Detect which cell encompasses the target text, then output its (x, y) center coordinate. 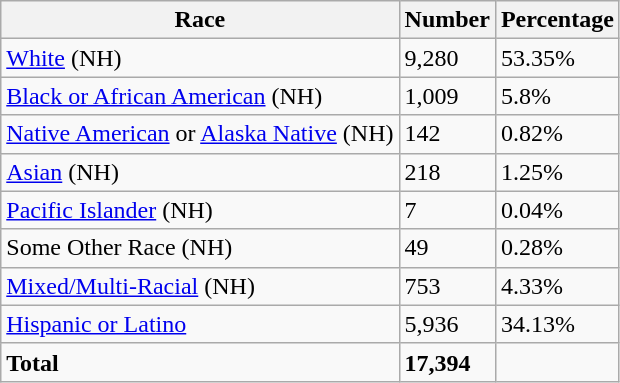
5.8% (557, 96)
Some Other Race (NH) (200, 248)
Race (200, 20)
White (NH) (200, 58)
0.28% (557, 248)
Hispanic or Latino (200, 324)
49 (447, 248)
Mixed/Multi-Racial (NH) (200, 286)
0.82% (557, 134)
0.04% (557, 210)
Number (447, 20)
9,280 (447, 58)
Percentage (557, 20)
7 (447, 210)
218 (447, 172)
1,009 (447, 96)
53.35% (557, 58)
1.25% (557, 172)
5,936 (447, 324)
17,394 (447, 362)
753 (447, 286)
142 (447, 134)
Total (200, 362)
Asian (NH) (200, 172)
Pacific Islander (NH) (200, 210)
Native American or Alaska Native (NH) (200, 134)
Black or African American (NH) (200, 96)
34.13% (557, 324)
4.33% (557, 286)
